From the cell containing the given text, extract its center point as (x, y) coordinate. 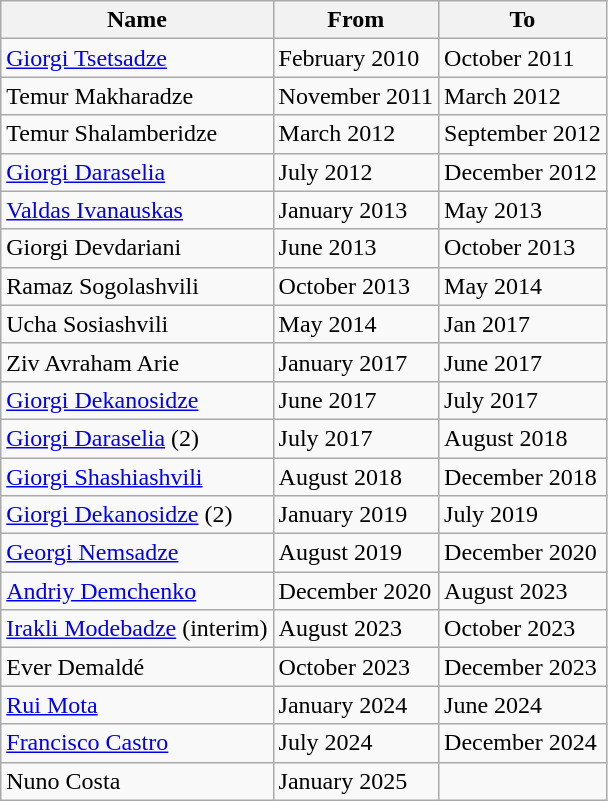
January 2013 (356, 210)
July 2012 (356, 172)
September 2012 (523, 134)
Ever Demaldé (137, 667)
Giorgi Dekanosidze (137, 400)
December 2018 (523, 477)
Ziv Avraham Arie (137, 362)
January 2017 (356, 362)
June 2024 (523, 705)
November 2011 (356, 96)
January 2019 (356, 515)
Giorgi Daraselia (2) (137, 438)
Ucha Sosiashvili (137, 324)
October 2011 (523, 58)
December 2012 (523, 172)
Andriy Demchenko (137, 591)
July 2019 (523, 515)
Jan 2017 (523, 324)
July 2024 (356, 743)
May 2013 (523, 210)
Name (137, 20)
January 2025 (356, 781)
Giorgi Shashiashvili (137, 477)
Nuno Costa (137, 781)
Francisco Castro (137, 743)
January 2024 (356, 705)
Giorgi Devdariani (137, 248)
From (356, 20)
Ramaz Sogolashvili (137, 286)
Georgi Nemsadze (137, 553)
Temur Shalamberidze (137, 134)
Giorgi Daraselia (137, 172)
Valdas Ivanauskas (137, 210)
Giorgi Dekanosidze (2) (137, 515)
August 2019 (356, 553)
June 2013 (356, 248)
Giorgi Tsetsadze (137, 58)
Temur Makharadze (137, 96)
February 2010 (356, 58)
To (523, 20)
December 2023 (523, 667)
Rui Mota (137, 705)
Irakli Modebadze (interim) (137, 629)
December 2024 (523, 743)
